Return the [x, y] coordinate for the center point of the cell that contains the specified text.  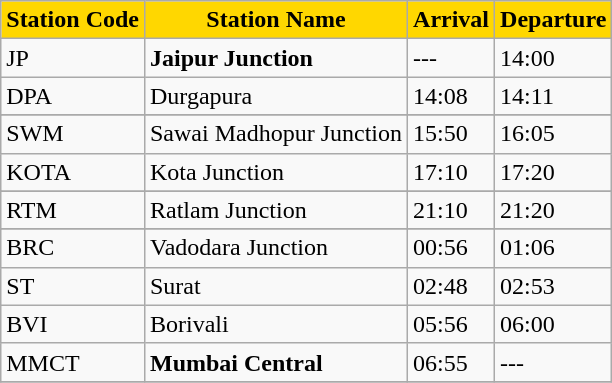
Vadodara Junction [276, 248]
Borivali [276, 324]
Arrival [452, 20]
17:20 [554, 172]
MMCT [73, 362]
16:05 [554, 134]
17:10 [452, 172]
02:48 [452, 286]
BRC [73, 248]
21:20 [554, 210]
02:53 [554, 286]
Mumbai Central [276, 362]
06:55 [452, 362]
Departure [554, 20]
RTM [73, 210]
JP [73, 58]
Durgapura [276, 96]
Kota Junction [276, 172]
15:50 [452, 134]
Surat [276, 286]
Ratlam Junction [276, 210]
Station Name [276, 20]
00:56 [452, 248]
14:11 [554, 96]
DPA [73, 96]
ST [73, 286]
Sawai Madhopur Junction [276, 134]
KOTA [73, 172]
Jaipur Junction [276, 58]
Station Code [73, 20]
01:06 [554, 248]
05:56 [452, 324]
14:08 [452, 96]
21:10 [452, 210]
14:00 [554, 58]
06:00 [554, 324]
SWM [73, 134]
BVI [73, 324]
